Output the (X, Y) coordinate of the center of the cell containing the given text.  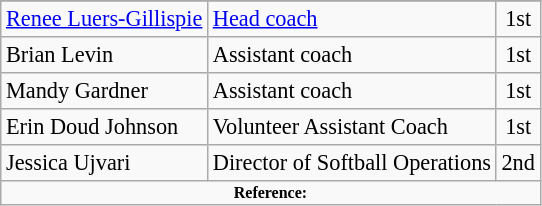
Director of Softball Operations (352, 162)
Renee Luers-Gillispie (104, 19)
Reference: (270, 192)
Head coach (352, 19)
Volunteer Assistant Coach (352, 126)
Jessica Ujvari (104, 162)
Erin Doud Johnson (104, 126)
Mandy Gardner (104, 90)
2nd (518, 162)
Brian Levin (104, 55)
